Search for the cell housing the specified text and yield its [X, Y] center coordinate. 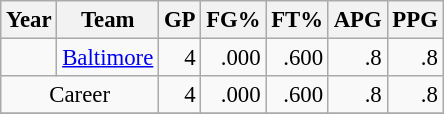
Team [108, 20]
GP [180, 20]
PPG [415, 20]
APG [358, 20]
FT% [298, 20]
Year [29, 20]
Career [80, 95]
FG% [234, 20]
Baltimore [108, 58]
